Search for the cell housing the specified text and yield its [X, Y] center coordinate. 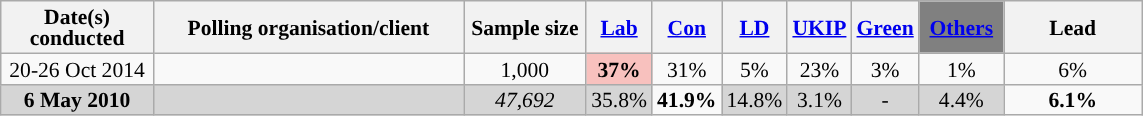
Lead [1073, 27]
Date(s)conducted [78, 27]
UKIP [819, 27]
6 May 2010 [78, 100]
3.1% [819, 100]
4.4% [962, 100]
14.8% [755, 100]
LD [755, 27]
1,000 [526, 68]
47,692 [526, 100]
31% [686, 68]
Lab [619, 27]
Polling organisation/client [308, 27]
20-26 Oct 2014 [78, 68]
Others [962, 27]
Con [686, 27]
Sample size [526, 27]
3% [884, 68]
37% [619, 68]
5% [755, 68]
6.1% [1073, 100]
- [884, 100]
23% [819, 68]
1% [962, 68]
Green [884, 27]
41.9% [686, 100]
6% [1073, 68]
35.8% [619, 100]
